Locate the cell with the specified text and output its [x, y] center coordinate. 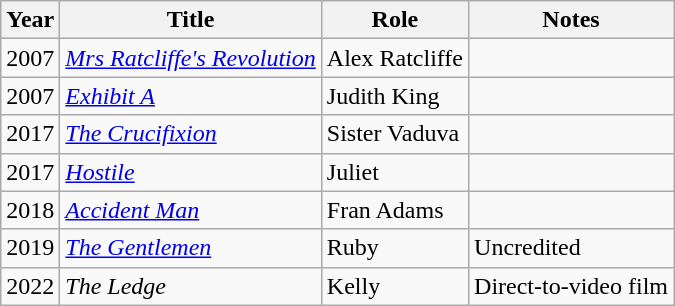
The Gentlemen [190, 248]
2022 [30, 286]
2019 [30, 248]
Notes [572, 20]
Judith King [394, 96]
The Crucifixion [190, 134]
Exhibit A [190, 96]
Juliet [394, 172]
Title [190, 20]
2018 [30, 210]
Fran Adams [394, 210]
Alex Ratcliffe [394, 58]
Role [394, 20]
Sister Vaduva [394, 134]
Direct-to-video film [572, 286]
Hostile [190, 172]
The Ledge [190, 286]
Year [30, 20]
Uncredited [572, 248]
Mrs Ratcliffe's Revolution [190, 58]
Kelly [394, 286]
Accident Man [190, 210]
Ruby [394, 248]
